Search for the cell housing the specified text and yield its [x, y] center coordinate. 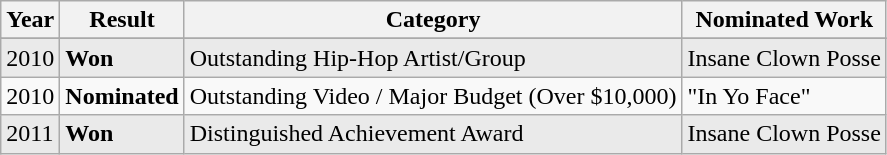
Nominated Work [784, 20]
Nominated [122, 96]
Category [433, 20]
Outstanding Hip-Hop Artist/Group [433, 58]
"In Yo Face" [784, 96]
Year [30, 20]
Outstanding Video / Major Budget (Over $10,000) [433, 96]
Distinguished Achievement Award [433, 134]
Result [122, 20]
2011 [30, 134]
